Detect which cell encompasses the target text, then output its [X, Y] center coordinate. 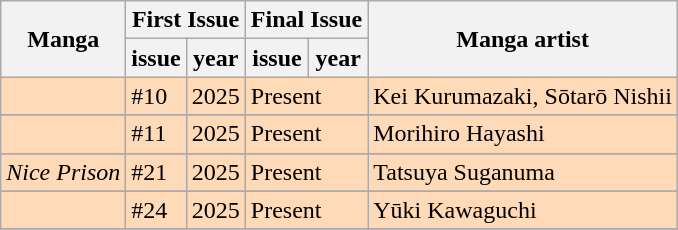
Kei Kurumazaki, Sōtarō Nishii [523, 96]
Manga [64, 39]
#24 [156, 210]
Tatsuya Suganuma [523, 172]
#10 [156, 96]
Yūki Kawaguchi [523, 210]
First Issue [186, 20]
Nice Prison [64, 172]
Final Issue [306, 20]
#21 [156, 172]
Manga artist [523, 39]
#11 [156, 134]
Morihiro Hayashi [523, 134]
